Extract the [X, Y] coordinate from the center of the cell holding the provided text.  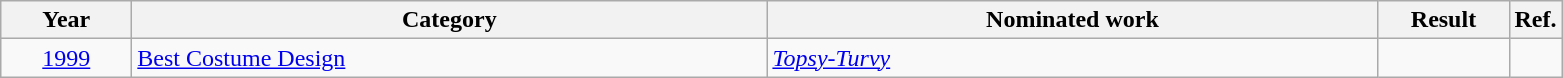
Year [66, 20]
Ref. [1536, 20]
Nominated work [1072, 20]
Best Costume Design [450, 58]
Result [1444, 20]
Topsy-Turvy [1072, 58]
1999 [66, 58]
Category [450, 20]
